Determine the [X, Y] coordinate at the center of the cell enclosing the given text.  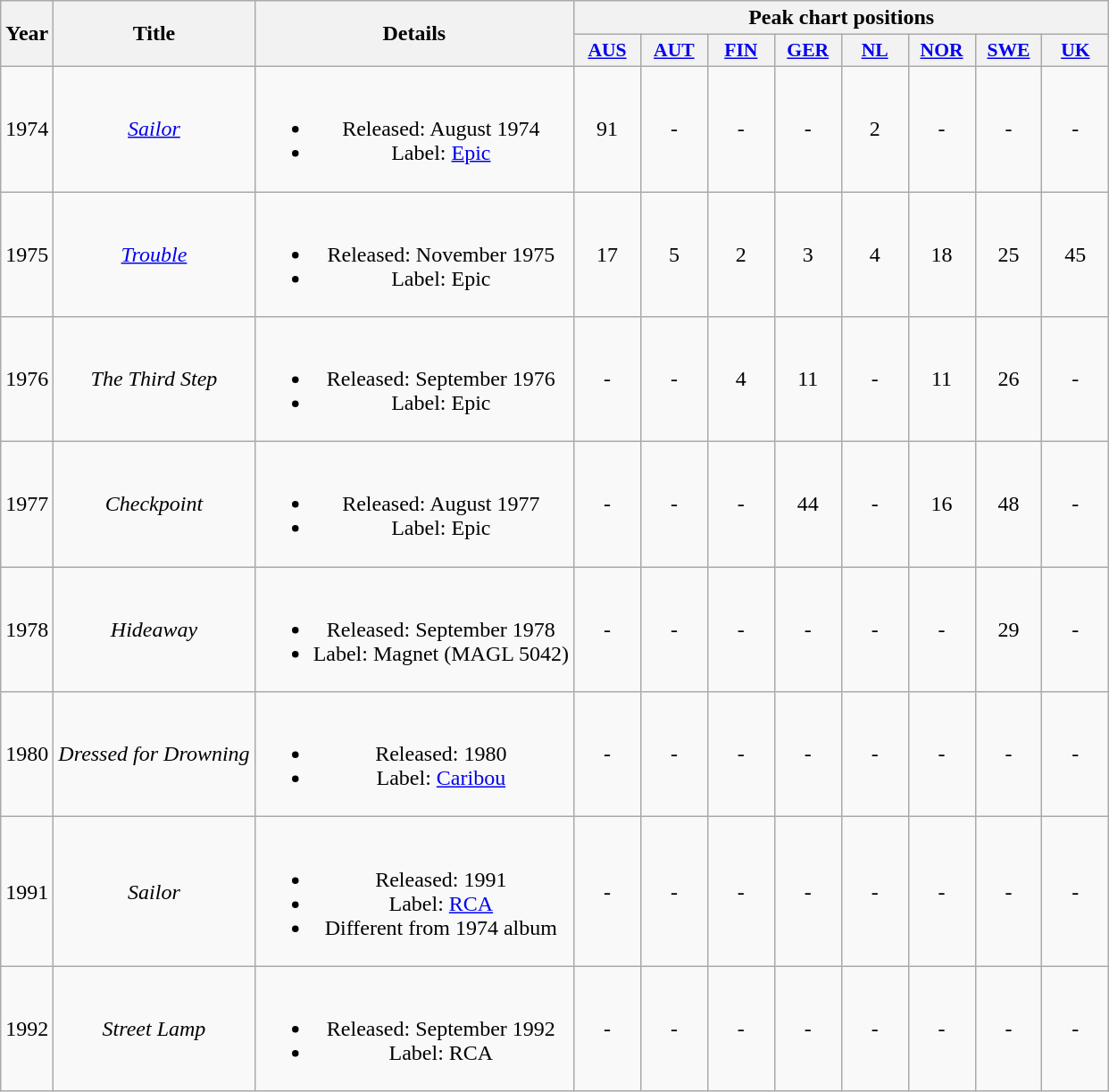
AUS [607, 51]
3 [807, 254]
1992 [27, 1029]
AUT [673, 51]
1977 [27, 504]
Title [154, 34]
44 [807, 504]
45 [1075, 254]
Released: August 1977Label: Epic [414, 504]
Peak chart positions [841, 18]
Street Lamp [154, 1029]
Trouble [154, 254]
Hideaway [154, 629]
29 [1009, 629]
NL [875, 51]
Released: 1980Label: Caribou [414, 754]
UK [1075, 51]
Released: September 1978Label: Magnet (MAGL 5042) [414, 629]
GER [807, 51]
48 [1009, 504]
17 [607, 254]
Released: September 1976Label: Epic [414, 379]
18 [941, 254]
SWE [1009, 51]
Year [27, 34]
26 [1009, 379]
The Third Step [154, 379]
91 [607, 129]
5 [673, 254]
1980 [27, 754]
1978 [27, 629]
Checkpoint [154, 504]
16 [941, 504]
Released: August 1974Label: Epic [414, 129]
NOR [941, 51]
FIN [741, 51]
1975 [27, 254]
1974 [27, 129]
Dressed for Drowning [154, 754]
Released: 1991Label: RCADifferent from 1974 album [414, 891]
Released: November 1975Label: Epic [414, 254]
Released: September 1992Label: RCA [414, 1029]
Details [414, 34]
25 [1009, 254]
1976 [27, 379]
1991 [27, 891]
